Determine the (x, y) coordinate at the center of the cell enclosing the given text.  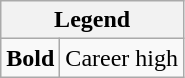
Legend (92, 20)
Bold (30, 58)
Career high (122, 58)
